For the text-containing cell, return its midpoint in (X, Y) coordinate format. 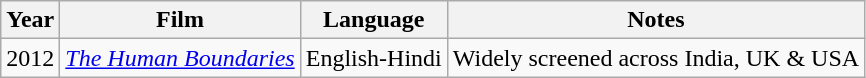
2012 (30, 58)
Year (30, 20)
Notes (656, 20)
Language (374, 20)
Film (180, 20)
English-Hindi (374, 58)
The Human Boundaries (180, 58)
Widely screened across India, UK & USA (656, 58)
